Return the [x, y] coordinate for the center point of the cell that contains the specified text.  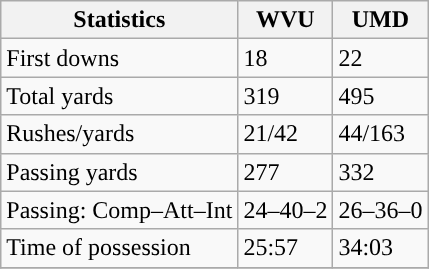
26–36–0 [380, 210]
34:03 [380, 248]
22 [380, 58]
Statistics [120, 20]
UMD [380, 20]
277 [286, 172]
332 [380, 172]
21/42 [286, 134]
25:57 [286, 248]
44/163 [380, 134]
WVU [286, 20]
Total yards [120, 96]
Rushes/yards [120, 134]
First downs [120, 58]
24–40–2 [286, 210]
495 [380, 96]
319 [286, 96]
Time of possession [120, 248]
Passing: Comp–Att–Int [120, 210]
18 [286, 58]
Passing yards [120, 172]
